For the text-containing cell, return its midpoint in [x, y] coordinate format. 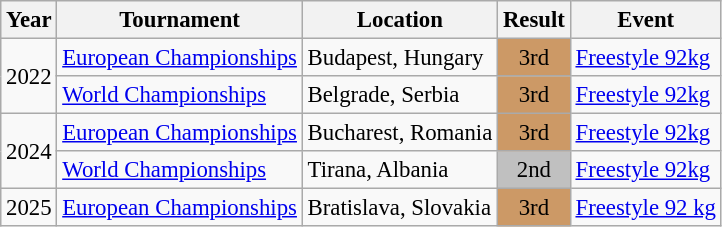
Result [534, 20]
2022 [29, 76]
Tournament [180, 20]
Bucharest, Romania [400, 133]
Freestyle 92 kg [646, 208]
Budapest, Hungary [400, 58]
Belgrade, Serbia [400, 95]
Tirana, Albania [400, 170]
2025 [29, 208]
2024 [29, 152]
Location [400, 20]
Year [29, 20]
Bratislava, Slovakia [400, 208]
Event [646, 20]
2nd [534, 170]
